For the text-containing cell, return its midpoint in (x, y) coordinate format. 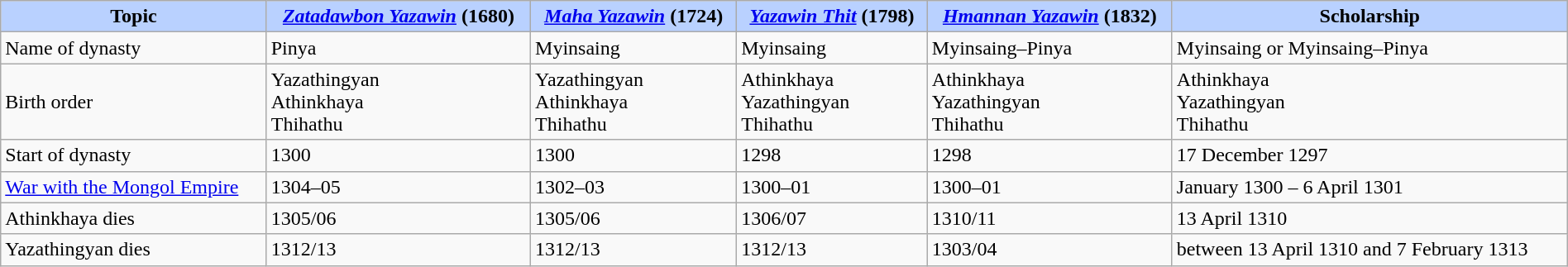
Athinkhaya dies (134, 218)
1306/07 (832, 218)
Pinya (399, 48)
between 13 April 1310 and 7 February 1313 (1370, 250)
January 1300 – 6 April 1301 (1370, 187)
Scholarship (1370, 17)
Yazathingyan dies (134, 250)
Start of dynasty (134, 155)
Hmannan Yazawin (1832) (1049, 17)
Myinsaing–Pinya (1049, 48)
Zatadawbon Yazawin (1680) (399, 17)
Name of dynasty (134, 48)
Birth order (134, 102)
1304–05 (399, 187)
War with the Mongol Empire (134, 187)
Maha Yazawin (1724) (633, 17)
Myinsaing or Myinsaing–Pinya (1370, 48)
1303/04 (1049, 250)
13 April 1310 (1370, 218)
1302–03 (633, 187)
17 December 1297 (1370, 155)
Topic (134, 17)
1310/11 (1049, 218)
Yazawin Thit (1798) (832, 17)
